Determine the (x, y) coordinate at the center of the cell enclosing the given text.  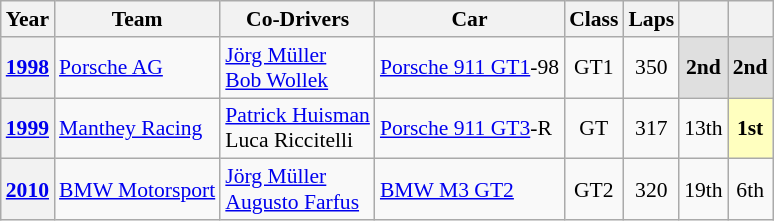
Porsche AG (137, 68)
1999 (28, 128)
13th (704, 128)
320 (651, 190)
GT2 (594, 190)
Car (470, 19)
Class (594, 19)
19th (704, 190)
Manthey Racing (137, 128)
Team (137, 19)
1st (750, 128)
Porsche 911 GT3-R (470, 128)
GT1 (594, 68)
BMW M3 GT2 (470, 190)
Jörg Müller Bob Wollek (298, 68)
1998 (28, 68)
317 (651, 128)
GT (594, 128)
Porsche 911 GT1-98 (470, 68)
Co-Drivers (298, 19)
Year (28, 19)
Jörg Müller Augusto Farfus (298, 190)
Laps (651, 19)
Patrick Huisman Luca Riccitelli (298, 128)
2010 (28, 190)
6th (750, 190)
BMW Motorsport (137, 190)
350 (651, 68)
